For the text-containing cell, return its midpoint in (x, y) coordinate format. 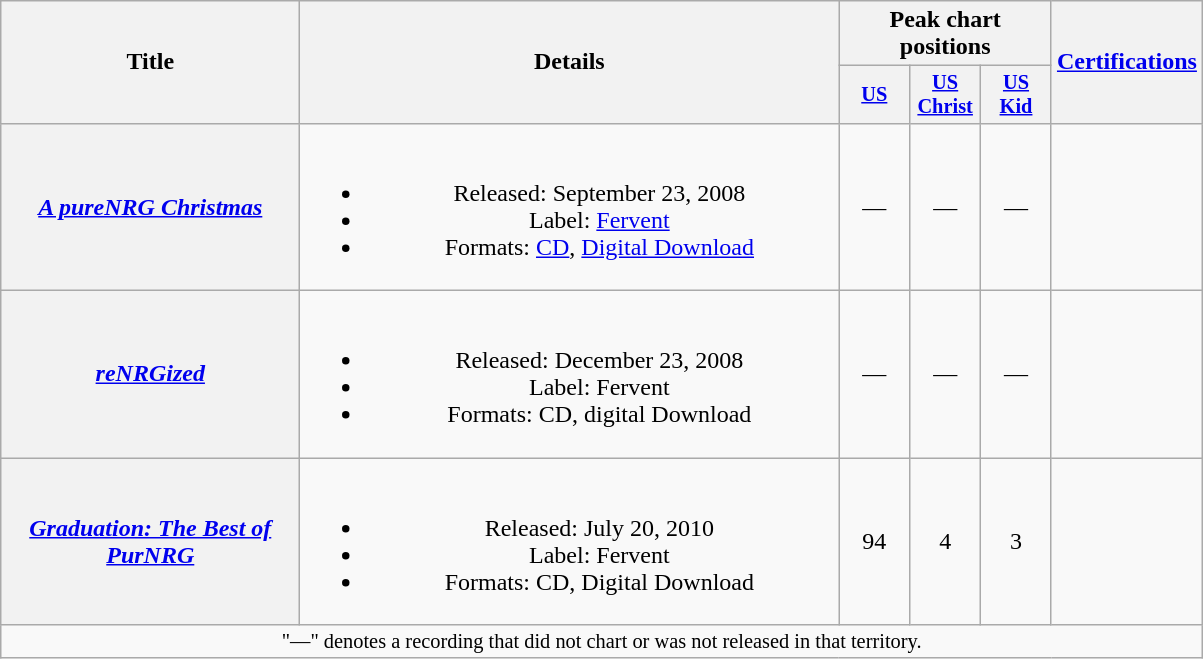
4 (946, 542)
Released: July 20, 2010Label: FerventFormats: CD, Digital Download (570, 542)
Certifications (1126, 62)
Title (150, 62)
94 (874, 542)
A pureNRG Christmas (150, 206)
Released: September 23, 2008Label: FerventFormats: CD, Digital Download (570, 206)
reNRGized (150, 374)
Released: December 23, 2008Label: FerventFormats: CD, digital Download (570, 374)
3 (1016, 542)
Graduation: The Best of PurNRG (150, 542)
Details (570, 62)
"—" denotes a recording that did not chart or was not released in that territory. (602, 642)
USChrist (946, 95)
US (874, 95)
USKid (1016, 95)
Peak chart positions (946, 34)
